For the text-containing cell, return its midpoint in [X, Y] coordinate format. 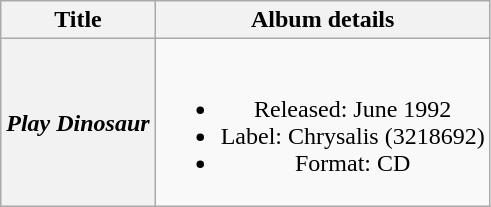
Released: June 1992Label: Chrysalis (3218692)Format: CD [322, 122]
Album details [322, 20]
Play Dinosaur [78, 122]
Title [78, 20]
